Find where the given text appears and provide that cell's center as [X, Y] coordinate. 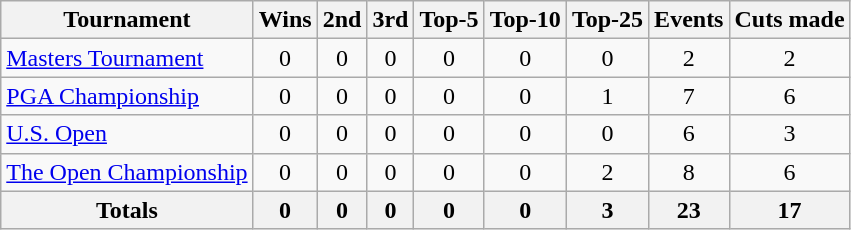
Top-25 [607, 20]
Masters Tournament [127, 58]
1 [607, 96]
2nd [342, 20]
Top-10 [525, 20]
Totals [127, 210]
PGA Championship [127, 96]
17 [790, 210]
8 [689, 172]
U.S. Open [127, 134]
The Open Championship [127, 172]
Tournament [127, 20]
Events [689, 20]
23 [689, 210]
3rd [390, 20]
Wins [285, 20]
Top-5 [449, 20]
Cuts made [790, 20]
7 [689, 96]
